Identify which cell holds the provided text, then report its [X, Y] central coordinate. 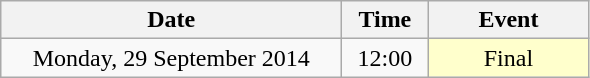
12:00 [385, 58]
Time [385, 20]
Date [172, 20]
Event [508, 20]
Final [508, 58]
Monday, 29 September 2014 [172, 58]
